Locate the cell with the specified text and output its (X, Y) center coordinate. 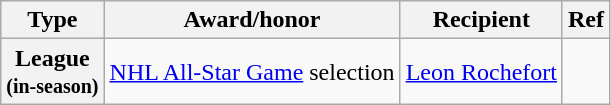
League(in-season) (52, 72)
Award/honor (252, 20)
Ref (586, 20)
Leon Rochefort (481, 72)
Recipient (481, 20)
NHL All-Star Game selection (252, 72)
Type (52, 20)
